Provide the [X, Y] coordinate of the cell's center where the given text is located.  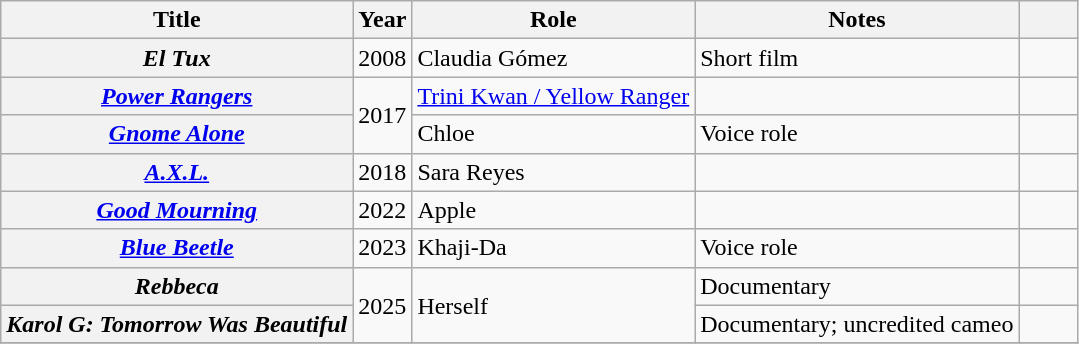
Documentary; uncredited cameo [857, 324]
Short film [857, 58]
Apple [554, 210]
2018 [382, 172]
Khaji-Da [554, 248]
Claudia Gómez [554, 58]
Title [177, 20]
Chloe [554, 134]
Rebbeca [177, 286]
Herself [554, 305]
Karol G: Tomorrow Was Beautiful [177, 324]
2023 [382, 248]
2017 [382, 115]
Documentary [857, 286]
Role [554, 20]
2022 [382, 210]
Gnome Alone [177, 134]
A.X.L. [177, 172]
2025 [382, 305]
Good Mourning [177, 210]
Year [382, 20]
El Tux [177, 58]
Notes [857, 20]
Blue Beetle [177, 248]
Trini Kwan / Yellow Ranger [554, 96]
Sara Reyes [554, 172]
2008 [382, 58]
Power Rangers [177, 96]
